Find where the given text appears and provide that cell's center as [X, Y] coordinate. 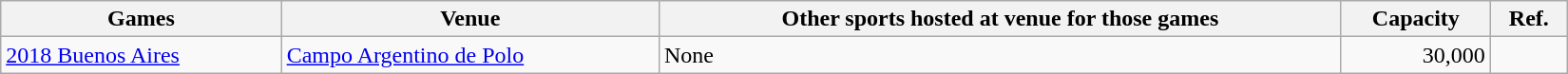
Campo Argentino de Polo [469, 55]
30,000 [1416, 55]
None [1000, 55]
Venue [469, 19]
2018 Buenos Aires [141, 55]
Capacity [1416, 19]
Games [141, 19]
Other sports hosted at venue for those games [1000, 19]
Ref. [1528, 19]
